Provide the [X, Y] coordinate of the cell's center where the given text is located.  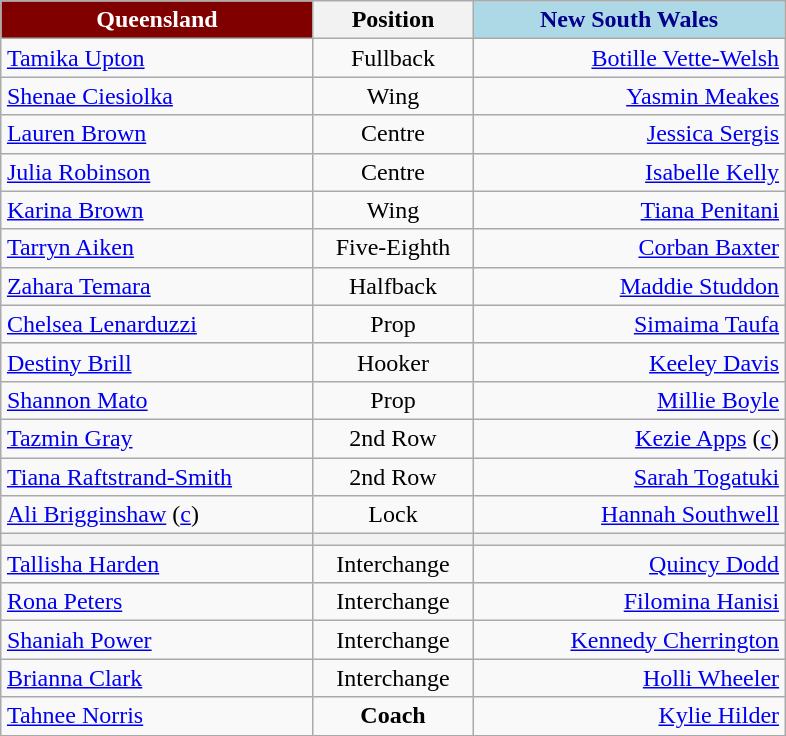
Simaima Taufa [630, 324]
Hannah Southwell [630, 515]
Shannon Mato [156, 400]
Lock [392, 515]
Isabelle Kelly [630, 172]
Tarryn Aiken [156, 248]
Kylie Hilder [630, 716]
Sarah Togatuki [630, 477]
Yasmin Meakes [630, 96]
Millie Boyle [630, 400]
Jessica Sergis [630, 134]
Tazmin Gray [156, 438]
Position [392, 20]
Kezie Apps (c) [630, 438]
Queensland [156, 20]
Hooker [392, 362]
Destiny Brill [156, 362]
Tallisha Harden [156, 564]
Shenae Ciesiolka [156, 96]
Julia Robinson [156, 172]
Rona Peters [156, 602]
Maddie Studdon [630, 286]
Tahnee Norris [156, 716]
Filomina Hanisi [630, 602]
Ali Brigginshaw (c) [156, 515]
Halfback [392, 286]
Fullback [392, 58]
Tiana Penitani [630, 210]
Shaniah Power [156, 640]
Holli Wheeler [630, 678]
Tamika Upton [156, 58]
Corban Baxter [630, 248]
New South Wales [630, 20]
Tiana Raftstrand-Smith [156, 477]
Zahara Temara [156, 286]
Karina Brown [156, 210]
Coach [392, 716]
Botille Vette-Welsh [630, 58]
Quincy Dodd [630, 564]
Kennedy Cherrington [630, 640]
Chelsea Lenarduzzi [156, 324]
Five-Eighth [392, 248]
Keeley Davis [630, 362]
Lauren Brown [156, 134]
Brianna Clark [156, 678]
